Return (x, y) of the center of cell containing provided text 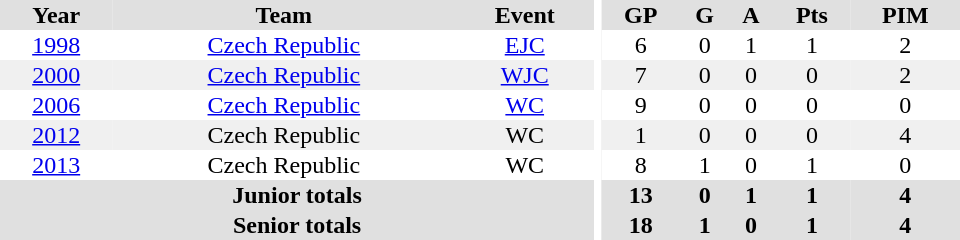
Pts (812, 15)
2013 (56, 165)
PIM (905, 15)
Year (56, 15)
9 (641, 105)
Team (284, 15)
Event (524, 15)
2006 (56, 105)
WJC (524, 75)
Senior totals (297, 225)
7 (641, 75)
6 (641, 45)
2012 (56, 135)
EJC (524, 45)
13 (641, 195)
8 (641, 165)
18 (641, 225)
1998 (56, 45)
GP (641, 15)
Junior totals (297, 195)
2000 (56, 75)
A (752, 15)
G (705, 15)
